From the cell containing the given text, extract its center point as [X, Y] coordinate. 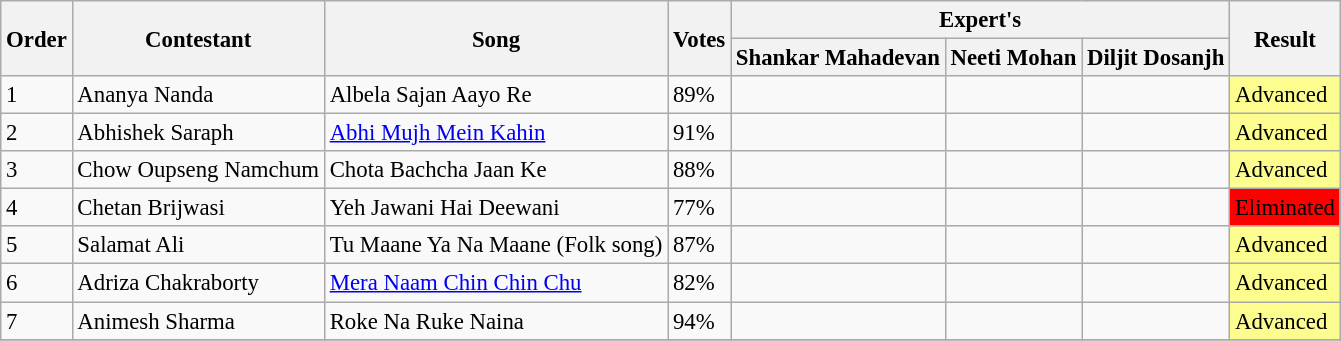
7 [36, 321]
5 [36, 245]
6 [36, 283]
1 [36, 95]
Abhi Mujh Mein Kahin [496, 133]
2 [36, 133]
Eliminated [1286, 208]
82% [700, 283]
87% [700, 245]
Votes [700, 38]
Mera Naam Chin Chin Chu [496, 283]
Shankar Mahadevan [838, 58]
Song [496, 38]
Chota Bachcha Jaan Ke [496, 170]
Diljit Dosanjh [1156, 58]
Yeh Jawani Hai Deewani [496, 208]
Order [36, 38]
Result [1286, 38]
Contestant [198, 38]
94% [700, 321]
Animesh Sharma [198, 321]
Salamat Ali [198, 245]
Roke Na Ruke Naina [496, 321]
Expert's [980, 20]
Chetan Brijwasi [198, 208]
88% [700, 170]
77% [700, 208]
Neeti Mohan [1014, 58]
Albela Sajan Aayo Re [496, 95]
Ananya Nanda [198, 95]
Chow Oupseng Namchum [198, 170]
4 [36, 208]
91% [700, 133]
3 [36, 170]
89% [700, 95]
Tu Maane Ya Na Maane (Folk song) [496, 245]
Adriza Chakraborty [198, 283]
Abhishek Saraph [198, 133]
